Capture the cell that displays the provided text and extract its (x, y) central coordinate. 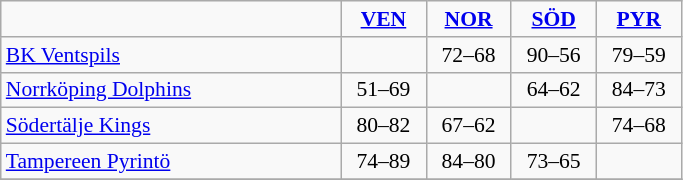
51–69 (384, 90)
Södertälje Kings (171, 126)
73–65 (554, 162)
84–73 (638, 90)
PYR (638, 19)
67–62 (468, 126)
79–59 (638, 55)
74–68 (638, 126)
NOR (468, 19)
84–80 (468, 162)
SÖD (554, 19)
VEN (384, 19)
72–68 (468, 55)
Norrköping Dolphins (171, 90)
BK Ventspils (171, 55)
90–56 (554, 55)
74–89 (384, 162)
64–62 (554, 90)
80–82 (384, 126)
Tampereen Pyrintö (171, 162)
